For the text-containing cell, return its midpoint in (x, y) coordinate format. 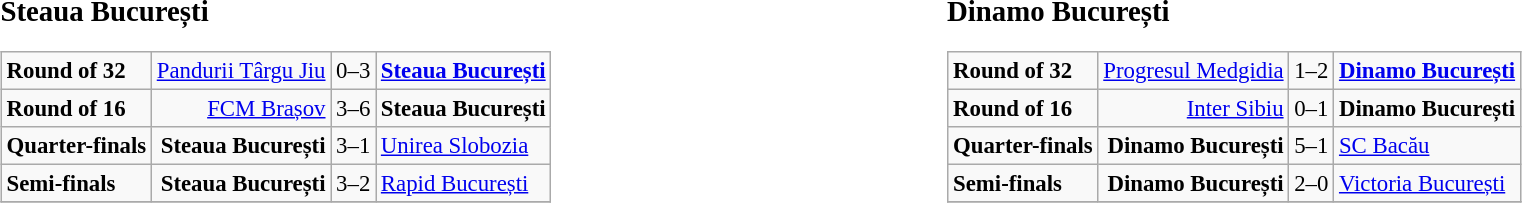
Pandurii Târgu Jiu (240, 71)
0–3 (354, 71)
3–2 (354, 184)
1–2 (1312, 71)
FCM Brașov (240, 109)
Progresul Medgidia (1194, 71)
2–0 (1312, 184)
Rapid București (464, 184)
0–1 (1312, 109)
Unirea Slobozia (464, 146)
SC Bacău (1428, 146)
3–6 (354, 109)
5–1 (1312, 146)
Inter Sibiu (1194, 109)
Victoria București (1428, 184)
3–1 (354, 146)
